Output the [x, y] coordinate of the center of the cell containing the given text.  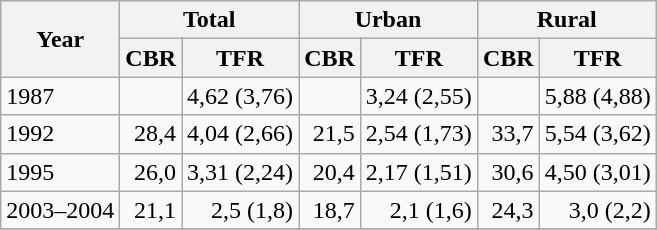
3,0 (2,2) [598, 210]
5,54 (3,62) [598, 134]
Urban [388, 20]
30,6 [508, 172]
Year [60, 39]
2,5 (1,8) [240, 210]
28,4 [151, 134]
18,7 [330, 210]
26,0 [151, 172]
2,1 (1,6) [418, 210]
21,1 [151, 210]
4,62 (3,76) [240, 96]
2003–2004 [60, 210]
Total [210, 20]
3,31 (2,24) [240, 172]
2,54 (1,73) [418, 134]
Rural [566, 20]
2,17 (1,51) [418, 172]
24,3 [508, 210]
4,50 (3,01) [598, 172]
5,88 (4,88) [598, 96]
33,7 [508, 134]
1987 [60, 96]
20,4 [330, 172]
1992 [60, 134]
1995 [60, 172]
4,04 (2,66) [240, 134]
21,5 [330, 134]
3,24 (2,55) [418, 96]
